Locate the cell with the specified text and output its (X, Y) center coordinate. 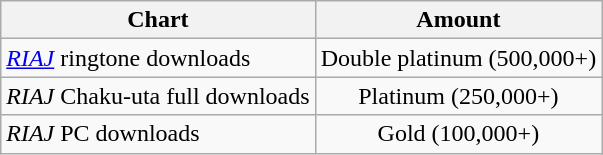
RIAJ PC downloads (158, 134)
Chart (158, 20)
RIAJ Chaku-uta full downloads (158, 96)
RIAJ ringtone downloads (158, 58)
Platinum (250,000+) (458, 96)
Double platinum (500,000+) (458, 58)
Amount (458, 20)
Gold (100,000+) (458, 134)
